Detect which cell encompasses the target text, then output its (x, y) center coordinate. 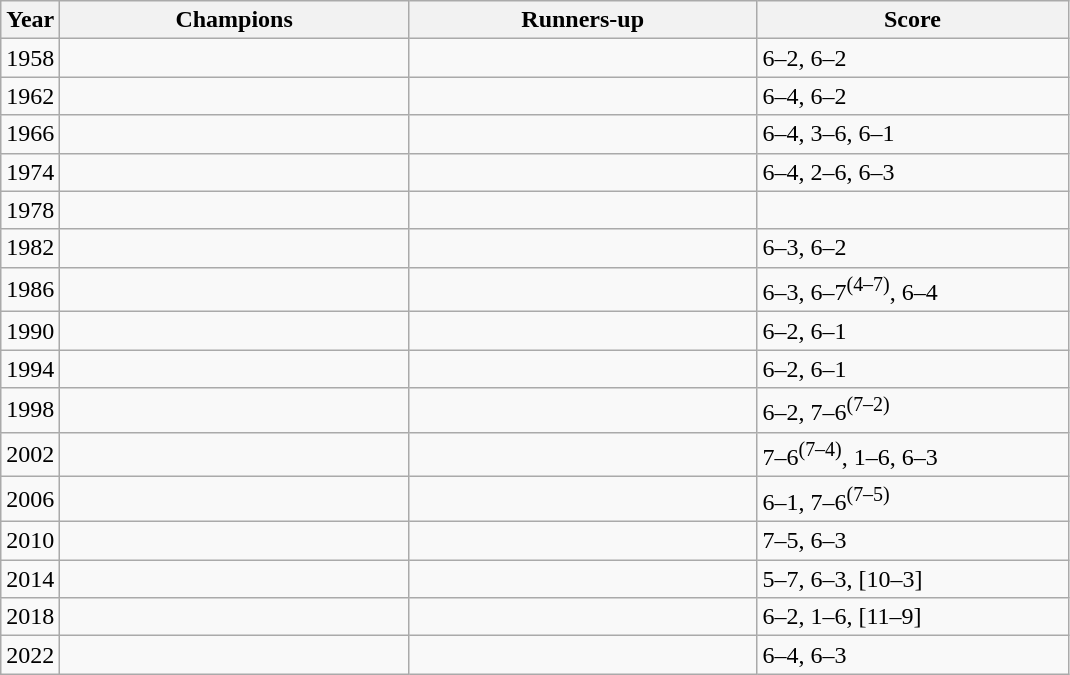
6–3, 6–7(4–7), 6–4 (912, 290)
1962 (30, 96)
Runners-up (582, 20)
2002 (30, 454)
1978 (30, 210)
6–4, 3–6, 6–1 (912, 134)
1994 (30, 369)
6–4, 6–2 (912, 96)
1990 (30, 331)
7–6(7–4), 1–6, 6–3 (912, 454)
6–2, 7–6(7–2) (912, 410)
2010 (30, 541)
6–3, 6–2 (912, 248)
1966 (30, 134)
2018 (30, 617)
7–5, 6–3 (912, 541)
6–2, 6–2 (912, 58)
5–7, 6–3, [10–3] (912, 579)
2014 (30, 579)
6–1, 7–6(7–5) (912, 500)
1986 (30, 290)
1974 (30, 172)
2006 (30, 500)
Score (912, 20)
Champions (234, 20)
1958 (30, 58)
2022 (30, 655)
1982 (30, 248)
6–2, 1–6, [11–9] (912, 617)
6–4, 2–6, 6–3 (912, 172)
1998 (30, 410)
6–4, 6–3 (912, 655)
Year (30, 20)
